Output the (X, Y) coordinate of the center of the cell containing the given text.  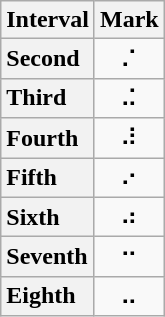
⠴ (129, 217)
Mark (129, 20)
Third (48, 98)
⠌ (129, 59)
Second (48, 59)
Fifth (48, 178)
Eighth (48, 296)
Seventh (48, 257)
⠬ (129, 98)
⠤ (129, 296)
⠔ (129, 178)
Sixth (48, 217)
⠼ (129, 138)
⠒ (129, 257)
Interval (48, 20)
Fourth (48, 138)
